Locate the cell with the specified text and output its (x, y) center coordinate. 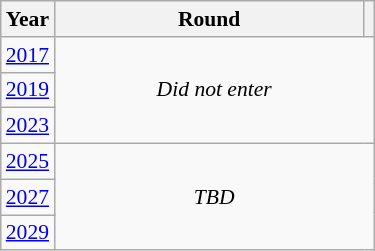
2017 (28, 55)
2025 (28, 162)
2027 (28, 197)
Year (28, 19)
Round (209, 19)
2023 (28, 126)
2019 (28, 90)
Did not enter (214, 90)
2029 (28, 233)
TBD (214, 198)
